Scan for the cell matching the given text and deliver its [X, Y] coordinate at center. 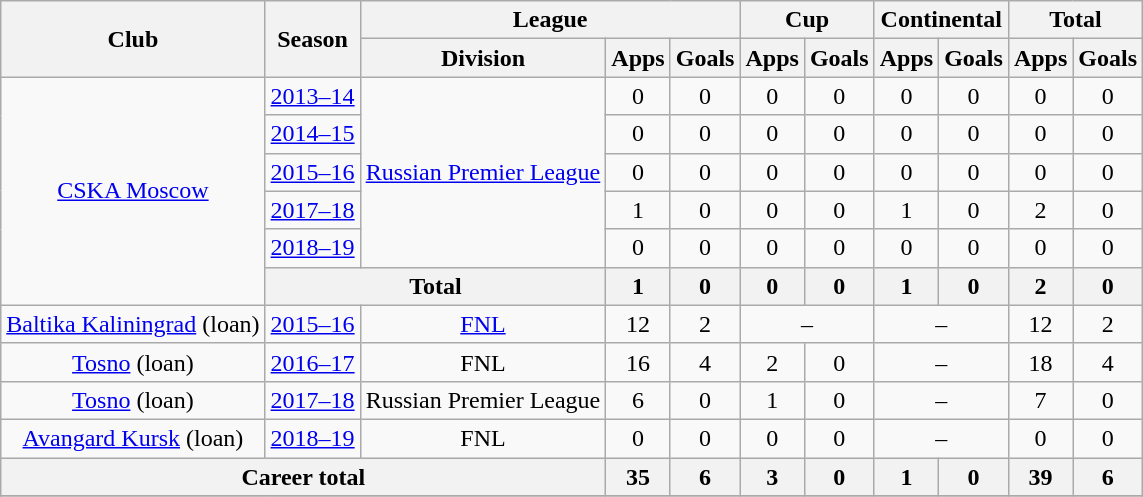
Cup [807, 20]
Avangard Kursk (loan) [133, 438]
16 [638, 362]
League [550, 20]
Season [312, 39]
7 [1040, 400]
Baltika Kaliningrad (loan) [133, 324]
2013–14 [312, 96]
18 [1040, 362]
3 [772, 477]
Division [483, 58]
CSKA Moscow [133, 191]
35 [638, 477]
39 [1040, 477]
Continental [941, 20]
2016–17 [312, 362]
Club [133, 39]
2014–15 [312, 134]
Career total [304, 477]
